Scan for the cell matching the given text and deliver its [x, y] coordinate at center. 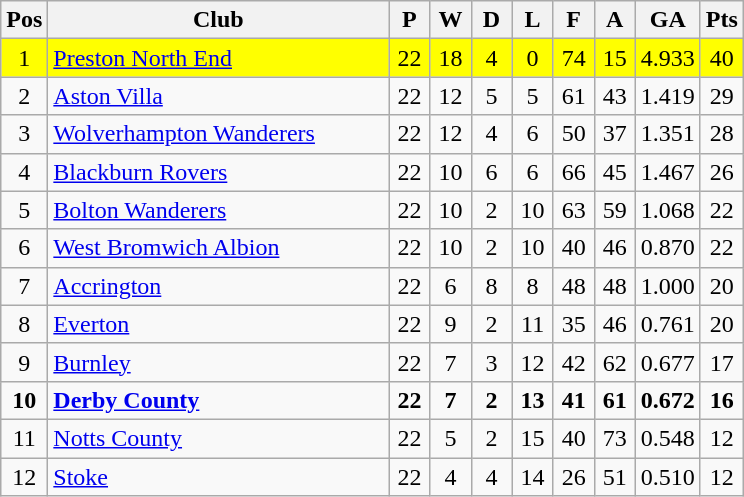
Accrington [218, 286]
P [410, 20]
17 [722, 362]
45 [614, 172]
35 [574, 324]
1.000 [668, 286]
L [532, 20]
1.467 [668, 172]
Pts [722, 20]
4.933 [668, 58]
A [614, 20]
42 [574, 362]
63 [574, 210]
0 [532, 58]
41 [574, 400]
50 [574, 134]
D [492, 20]
Aston Villa [218, 96]
Derby County [218, 400]
W [450, 20]
59 [614, 210]
1.351 [668, 134]
West Bromwich Albion [218, 248]
37 [614, 134]
0.548 [668, 438]
Bolton Wanderers [218, 210]
14 [532, 477]
Stoke [218, 477]
16 [722, 400]
Notts County [218, 438]
1 [24, 58]
51 [614, 477]
29 [722, 96]
1.419 [668, 96]
13 [532, 400]
0.672 [668, 400]
Burnley [218, 362]
43 [614, 96]
62 [614, 362]
66 [574, 172]
0.870 [668, 248]
74 [574, 58]
28 [722, 134]
Club [218, 20]
1.068 [668, 210]
Preston North End [218, 58]
18 [450, 58]
Wolverhampton Wanderers [218, 134]
GA [668, 20]
0.761 [668, 324]
Pos [24, 20]
F [574, 20]
0.677 [668, 362]
73 [614, 438]
0.510 [668, 477]
Blackburn Rovers [218, 172]
Everton [218, 324]
